Detect which cell encompasses the target text, then output its [X, Y] center coordinate. 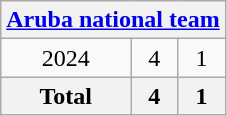
2024 [66, 58]
Aruba national team [113, 20]
Total [66, 96]
